Output the [X, Y] coordinate of the center of the cell containing the given text.  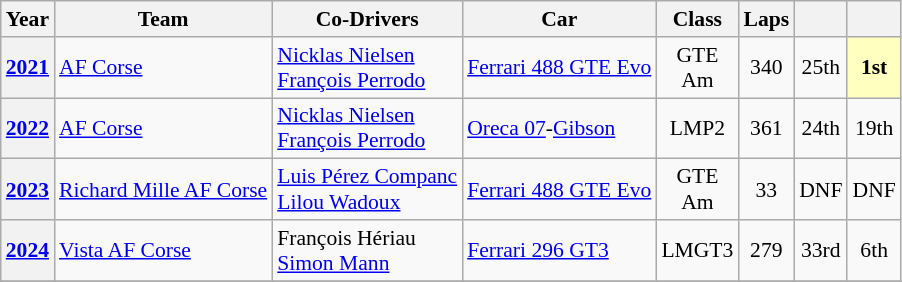
2023 [28, 190]
19th [874, 128]
Ferrari 296 GT3 [559, 250]
Car [559, 19]
33 [766, 190]
340 [766, 68]
Vista AF Corse [163, 250]
Luis Pérez Companc Lilou Wadoux [367, 190]
Co-Drivers [367, 19]
25th [820, 68]
24th [820, 128]
Laps [766, 19]
279 [766, 250]
1st [874, 68]
LMGT3 [697, 250]
François Hériau Simon Mann [367, 250]
6th [874, 250]
Team [163, 19]
361 [766, 128]
Year [28, 19]
LMP2 [697, 128]
2022 [28, 128]
2024 [28, 250]
Richard Mille AF Corse [163, 190]
Oreca 07-Gibson [559, 128]
33rd [820, 250]
Class [697, 19]
2021 [28, 68]
